Identify which cell holds the provided text, then report its [X, Y] central coordinate. 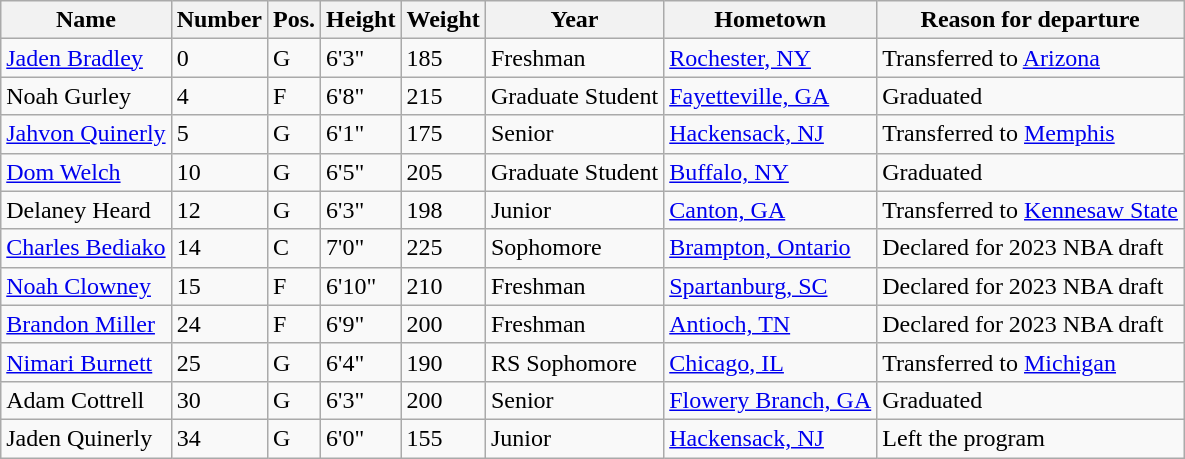
190 [443, 362]
6'1" [361, 134]
Jahvon Quinerly [86, 134]
34 [219, 438]
6'10" [361, 286]
Spartanburg, SC [770, 286]
Nimari Burnett [86, 362]
Buffalo, NY [770, 172]
10 [219, 172]
6'4" [361, 362]
Adam Cottrell [86, 400]
Transferred to Michigan [1030, 362]
Hometown [770, 20]
Year [574, 20]
215 [443, 96]
Reason for departure [1030, 20]
Canton, GA [770, 210]
Name [86, 20]
205 [443, 172]
Noah Gurley [86, 96]
Transferred to Arizona [1030, 58]
Brandon Miller [86, 324]
Rochester, NY [770, 58]
Number [219, 20]
Sophomore [574, 248]
Flowery Branch, GA [770, 400]
15 [219, 286]
7'0" [361, 248]
Chicago, IL [770, 362]
Charles Bediako [86, 248]
12 [219, 210]
Weight [443, 20]
Noah Clowney [86, 286]
0 [219, 58]
Delaney Heard [86, 210]
Dom Welch [86, 172]
30 [219, 400]
Antioch, TN [770, 324]
14 [219, 248]
210 [443, 286]
5 [219, 134]
6'5" [361, 172]
25 [219, 362]
155 [443, 438]
24 [219, 324]
Left the program [1030, 438]
C [294, 248]
Jaden Bradley [86, 58]
225 [443, 248]
6'0" [361, 438]
6'8" [361, 96]
185 [443, 58]
Pos. [294, 20]
Fayetteville, GA [770, 96]
4 [219, 96]
Height [361, 20]
Transferred to Kennesaw State [1030, 210]
198 [443, 210]
Jaden Quinerly [86, 438]
RS Sophomore [574, 362]
6'9" [361, 324]
Transferred to Memphis [1030, 134]
175 [443, 134]
Brampton, Ontario [770, 248]
